Identify which cell holds the provided text, then report its (X, Y) central coordinate. 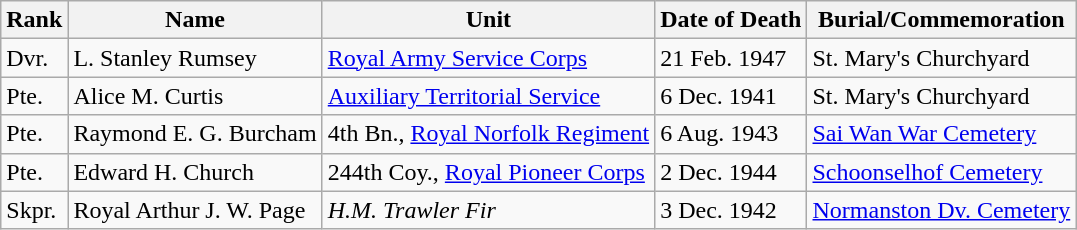
2 Dec. 1944 (731, 172)
Date of Death (731, 20)
Skpr. (34, 210)
Alice M. Curtis (195, 96)
Unit (488, 20)
Burial/Commemoration (942, 20)
Name (195, 20)
6 Dec. 1941 (731, 96)
244th Coy., Royal Pioneer Corps (488, 172)
6 Aug. 1943 (731, 134)
Dvr. (34, 58)
Raymond E. G. Burcham (195, 134)
Rank (34, 20)
4th Bn., Royal Norfolk Regiment (488, 134)
Schoonselhof Cemetery (942, 172)
Royal Arthur J. W. Page (195, 210)
L. Stanley Rumsey (195, 58)
H.M. Trawler Fir (488, 210)
Royal Army Service Corps (488, 58)
3 Dec. 1942 (731, 210)
Edward H. Church (195, 172)
Auxiliary Territorial Service (488, 96)
21 Feb. 1947 (731, 58)
Normanston Dv. Cemetery (942, 210)
Sai Wan War Cemetery (942, 134)
